Return the (x, y) coordinate for the center point of the cell that contains the specified text.  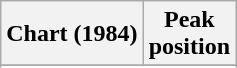
Peakposition (189, 34)
Chart (1984) (72, 34)
